Determine the [x, y] coordinate at the center of the cell enclosing the given text.  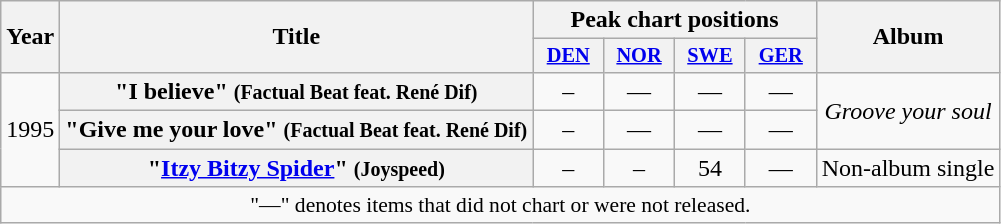
Album [908, 37]
54 [710, 168]
Year [30, 37]
"Itzy Bitzy Spider" (Joyspeed) [296, 168]
DEN [568, 56]
"—" denotes items that did not chart or were not released. [500, 205]
"Give me your love" (Factual Beat feat. René Dif) [296, 130]
Non-album single [908, 168]
SWE [710, 56]
NOR [640, 56]
Peak chart positions [674, 20]
Title [296, 37]
Groove your soul [908, 110]
1995 [30, 129]
"I believe" (Factual Beat feat. René Dif) [296, 91]
GER [780, 56]
